Return (X, Y) of the center of cell containing provided text 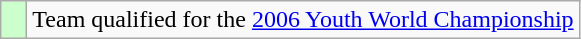
Team qualified for the 2006 Youth World Championship (303, 20)
